Return [x, y] of the center of cell containing provided text 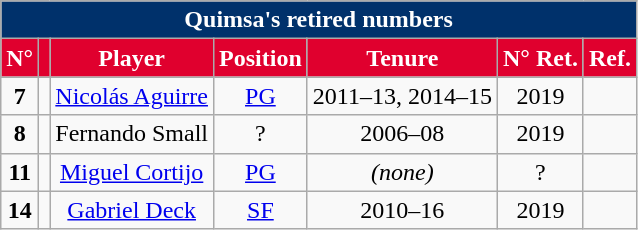
(none) [402, 172]
N° Ret. [540, 58]
SF [261, 210]
14 [20, 210]
Ref. [610, 58]
2006–08 [402, 134]
N° [20, 58]
8 [20, 134]
Gabriel Deck [132, 210]
Quimsa's retired numbers [319, 20]
2011–13, 2014–15 [402, 96]
Position [261, 58]
2010–16 [402, 210]
Fernando Small [132, 134]
Miguel Cortijo [132, 172]
7 [20, 96]
11 [20, 172]
Player [132, 58]
Tenure [402, 58]
Nicolás Aguirre [132, 96]
